Identify which cell holds the provided text, then report its [x, y] central coordinate. 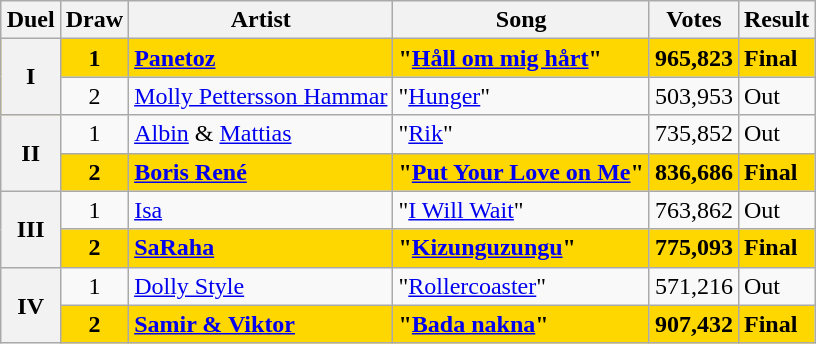
I [30, 77]
"Put Your Love on Me" [521, 172]
Artist [261, 20]
Song [521, 20]
"Håll om mig hårt" [521, 58]
II [30, 153]
503,953 [694, 96]
"I Will Wait" [521, 210]
"Rik" [521, 134]
763,862 [694, 210]
836,686 [694, 172]
"Bada nakna" [521, 324]
Result [776, 20]
"Kizunguzungu" [521, 248]
571,216 [694, 286]
Votes [694, 20]
SaRaha [261, 248]
Albin & Mattias [261, 134]
965,823 [694, 58]
"Rollercoaster" [521, 286]
Draw [94, 20]
IV [30, 305]
"Hunger" [521, 96]
III [30, 229]
Boris René [261, 172]
Panetoz [261, 58]
907,432 [694, 324]
Molly Pettersson Hammar [261, 96]
735,852 [694, 134]
Duel [30, 20]
Dolly Style [261, 286]
Isa [261, 210]
775,093 [694, 248]
Samir & Viktor [261, 324]
